Search for the cell housing the specified text and yield its (X, Y) center coordinate. 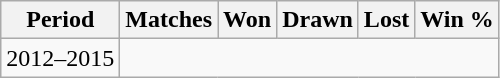
Lost (386, 20)
Won (248, 20)
Period (60, 20)
Drawn (318, 20)
Matches (169, 20)
2012–2015 (60, 58)
Win % (458, 20)
